For the text-containing cell, return its midpoint in (X, Y) coordinate format. 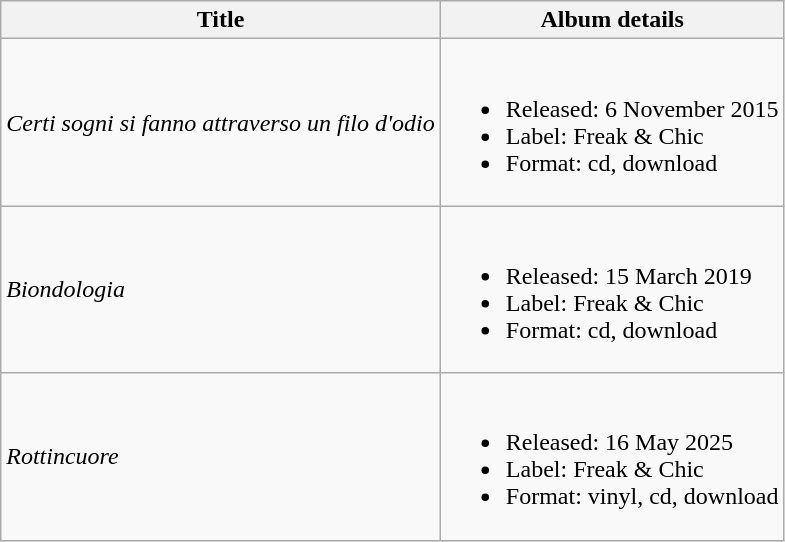
Title (221, 20)
Rottincuore (221, 456)
Biondologia (221, 290)
Released: 15 March 2019Label: Freak & ChicFormat: cd, download (612, 290)
Album details (612, 20)
Released: 6 November 2015Label: Freak & ChicFormat: cd, download (612, 122)
Certi sogni si fanno attraverso un filo d'odio (221, 122)
Released: 16 May 2025Label: Freak & ChicFormat: vinyl, cd, download (612, 456)
